Return the [x, y] coordinate for the center point of the cell that contains the specified text.  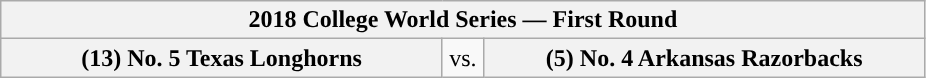
vs. [462, 58]
(13) No. 5 Texas Longhorns [222, 58]
2018 College World Series — First Round [463, 20]
(5) No. 4 Arkansas Razorbacks [704, 58]
